Identify which cell holds the provided text, then report its [X, Y] central coordinate. 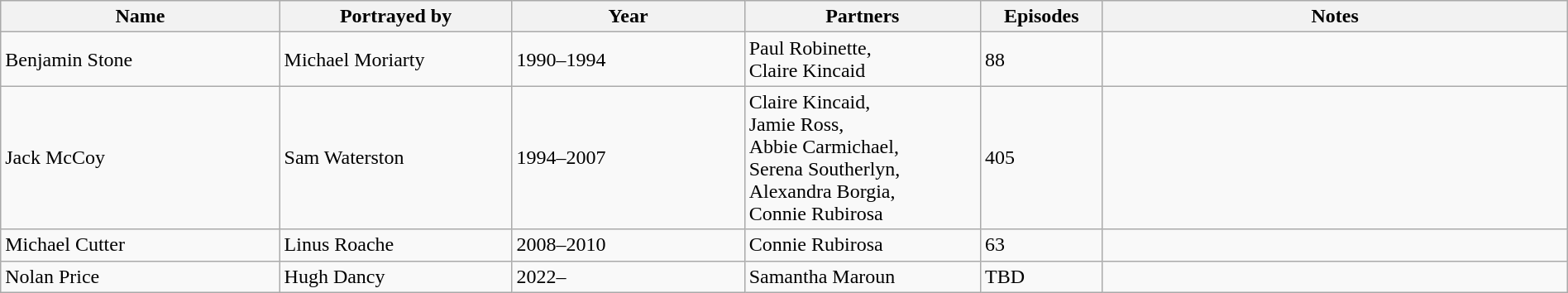
2008–2010 [629, 245]
Connie Rubirosa [862, 245]
Benjamin Stone [141, 60]
Samantha Maroun [862, 276]
Nolan Price [141, 276]
63 [1041, 245]
Episodes [1041, 17]
Michael Moriarty [395, 60]
Name [141, 17]
TBD [1041, 276]
Hugh Dancy [395, 276]
405 [1041, 157]
Linus Roache [395, 245]
Year [629, 17]
1994–2007 [629, 157]
Jack McCoy [141, 157]
2022– [629, 276]
88 [1041, 60]
Claire Kincaid,Jamie Ross,Abbie Carmichael,Serena Southerlyn,Alexandra Borgia,Connie Rubirosa [862, 157]
1990–1994 [629, 60]
Notes [1335, 17]
Partners [862, 17]
Sam Waterston [395, 157]
Michael Cutter [141, 245]
Portrayed by [395, 17]
Paul Robinette,Claire Kincaid [862, 60]
